From the cell containing the given text, extract its center point as [X, Y] coordinate. 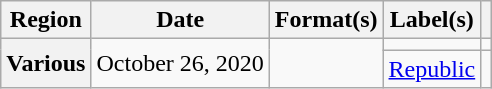
Format(s) [326, 20]
Republic [432, 69]
Label(s) [432, 20]
October 26, 2020 [180, 64]
Various [46, 64]
Region [46, 20]
Date [180, 20]
